Search for the cell housing the specified text and yield its [X, Y] center coordinate. 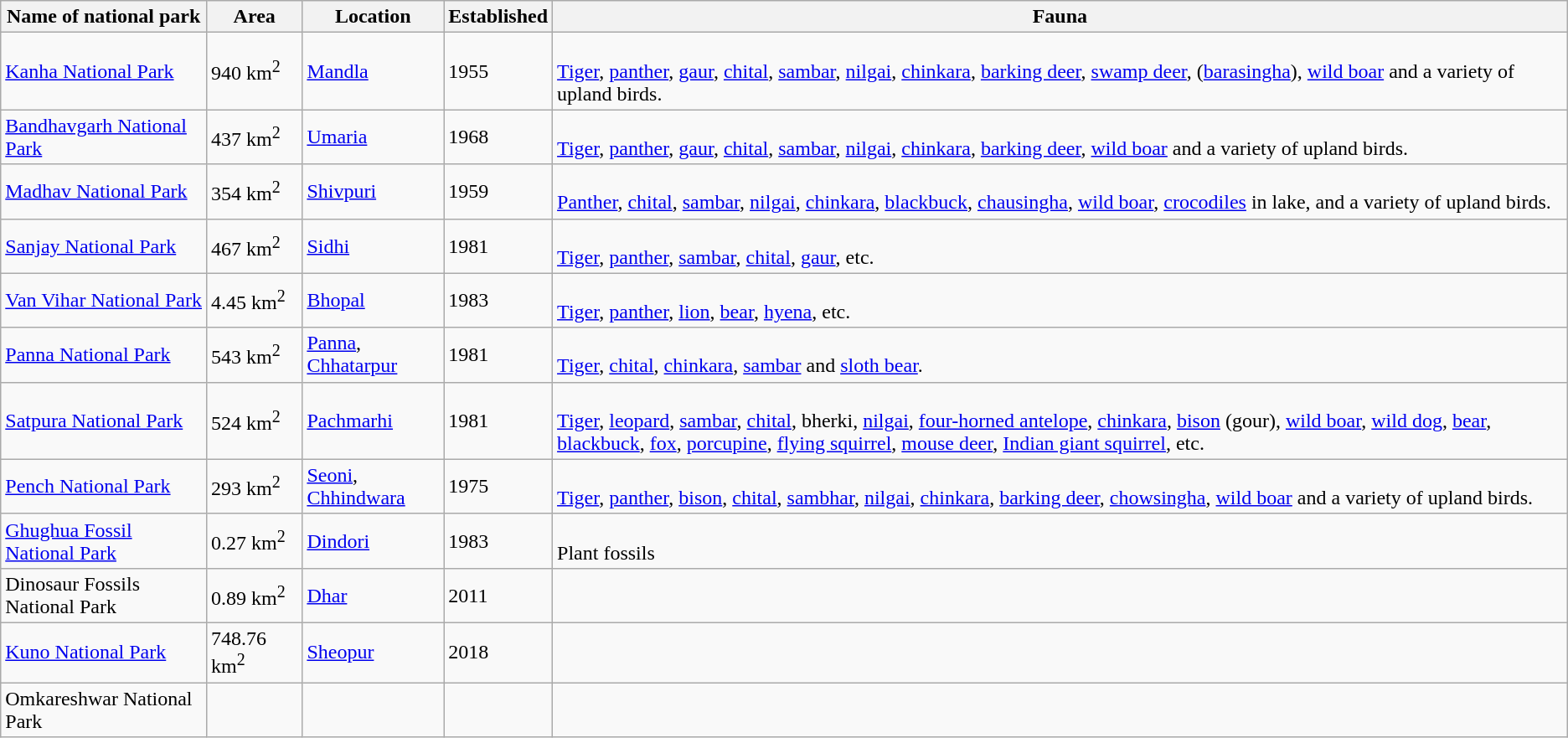
748.76 km2 [255, 653]
Satpura National Park [104, 421]
467 km2 [255, 246]
Dhar [374, 595]
524 km2 [255, 421]
1975 [498, 486]
1959 [498, 191]
Fauna [1060, 17]
354 km2 [255, 191]
940 km2 [255, 71]
Bandhavgarh National Park [104, 137]
Sheopur [374, 653]
Dindori [374, 541]
0.89 km2 [255, 595]
Panna National Park [104, 355]
293 km2 [255, 486]
4.45 km2 [255, 300]
Sanjay National Park [104, 246]
Tiger, panther, bison, chital, sambhar, nilgai, chinkara, barking deer, chowsingha, wild boar and a variety of upland birds. [1060, 486]
Kanha National Park [104, 71]
Mandla [374, 71]
Tiger, panther, sambar, chital, gaur, etc. [1060, 246]
Area [255, 17]
Van Vihar National Park [104, 300]
Bhopal [374, 300]
0.27 km2 [255, 541]
Plant fossils [1060, 541]
Name of national park [104, 17]
Seoni, Chhindwara [374, 486]
Umaria [374, 137]
1968 [498, 137]
Ghughua Fossil National Park [104, 541]
1955 [498, 71]
Tiger, panther, lion, bear, hyena, etc. [1060, 300]
Shivpuri [374, 191]
Tiger, panther, gaur, chital, sambar, nilgai, chinkara, barking deer, wild boar and a variety of upland birds. [1060, 137]
Location [374, 17]
437 km2 [255, 137]
Kuno National Park [104, 653]
2011 [498, 595]
Madhav National Park [104, 191]
Tiger, chital, chinkara, sambar and sloth bear. [1060, 355]
Dinosaur Fossils National Park [104, 595]
Omkareshwar National Park [104, 710]
Pench National Park [104, 486]
Panther, chital, sambar, nilgai, chinkara, blackbuck, chausingha, wild boar, crocodiles in lake, and a variety of upland birds. [1060, 191]
Panna, Chhatarpur [374, 355]
543 km2 [255, 355]
Sidhi [374, 246]
2018 [498, 653]
Pachmarhi [374, 421]
Established [498, 17]
Tiger, panther, gaur, chital, sambar, nilgai, chinkara, barking deer, swamp deer, (barasingha), wild boar and a variety of upland birds. [1060, 71]
